Scan for the cell matching the given text and deliver its (X, Y) coordinate at center. 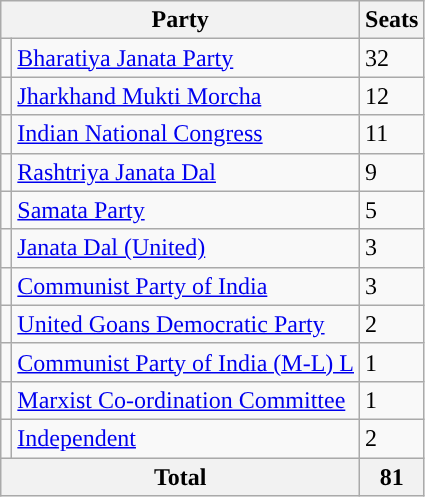
Janata Dal (United) (186, 248)
Bharatiya Janata Party (186, 58)
Indian National Congress (186, 134)
Marxist Co-ordination Committee (186, 400)
81 (392, 477)
Rashtriya Janata Dal (186, 172)
9 (392, 172)
Communist Party of India (M-L) L (186, 362)
Party (180, 20)
Communist Party of India (186, 286)
11 (392, 134)
Total (180, 477)
12 (392, 96)
32 (392, 58)
Independent (186, 438)
United Goans Democratic Party (186, 324)
Samata Party (186, 210)
Seats (392, 20)
Jharkhand Mukti Morcha (186, 96)
5 (392, 210)
